Scan for the cell matching the given text and deliver its [X, Y] coordinate at center. 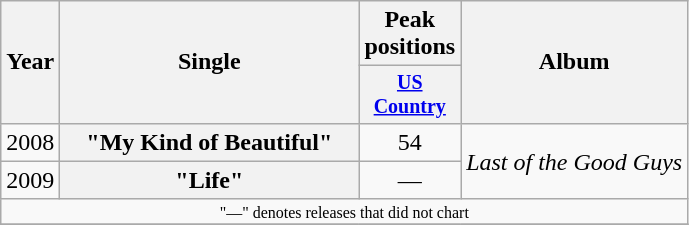
"Life" [210, 180]
Last of the Good Guys [574, 161]
Year [30, 62]
2008 [30, 142]
2009 [30, 180]
"My Kind of Beautiful" [210, 142]
US Country [410, 94]
Single [210, 62]
"—" denotes releases that did not chart [344, 211]
54 [410, 142]
— [410, 180]
Album [574, 62]
Peak positions [410, 34]
